Provide the [x, y] coordinate of the cell's center where the given text is located.  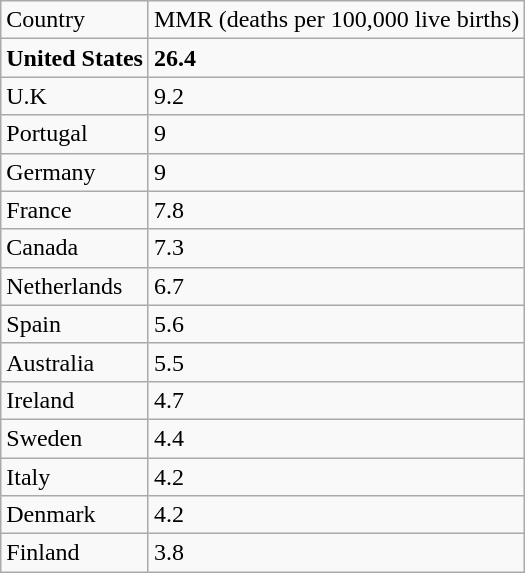
Australia [75, 362]
Germany [75, 172]
Portugal [75, 134]
4.4 [336, 438]
4.7 [336, 400]
Finland [75, 553]
3.8 [336, 553]
Country [75, 20]
5.5 [336, 362]
9.2 [336, 96]
Denmark [75, 515]
Sweden [75, 438]
Ireland [75, 400]
26.4 [336, 58]
7.8 [336, 210]
Canada [75, 248]
United States [75, 58]
France [75, 210]
U.K [75, 96]
5.6 [336, 324]
Italy [75, 477]
Netherlands [75, 286]
6.7 [336, 286]
MMR (deaths per 100,000 live births) [336, 20]
Spain [75, 324]
7.3 [336, 248]
